Output the [x, y] coordinate of the center of the cell containing the given text.  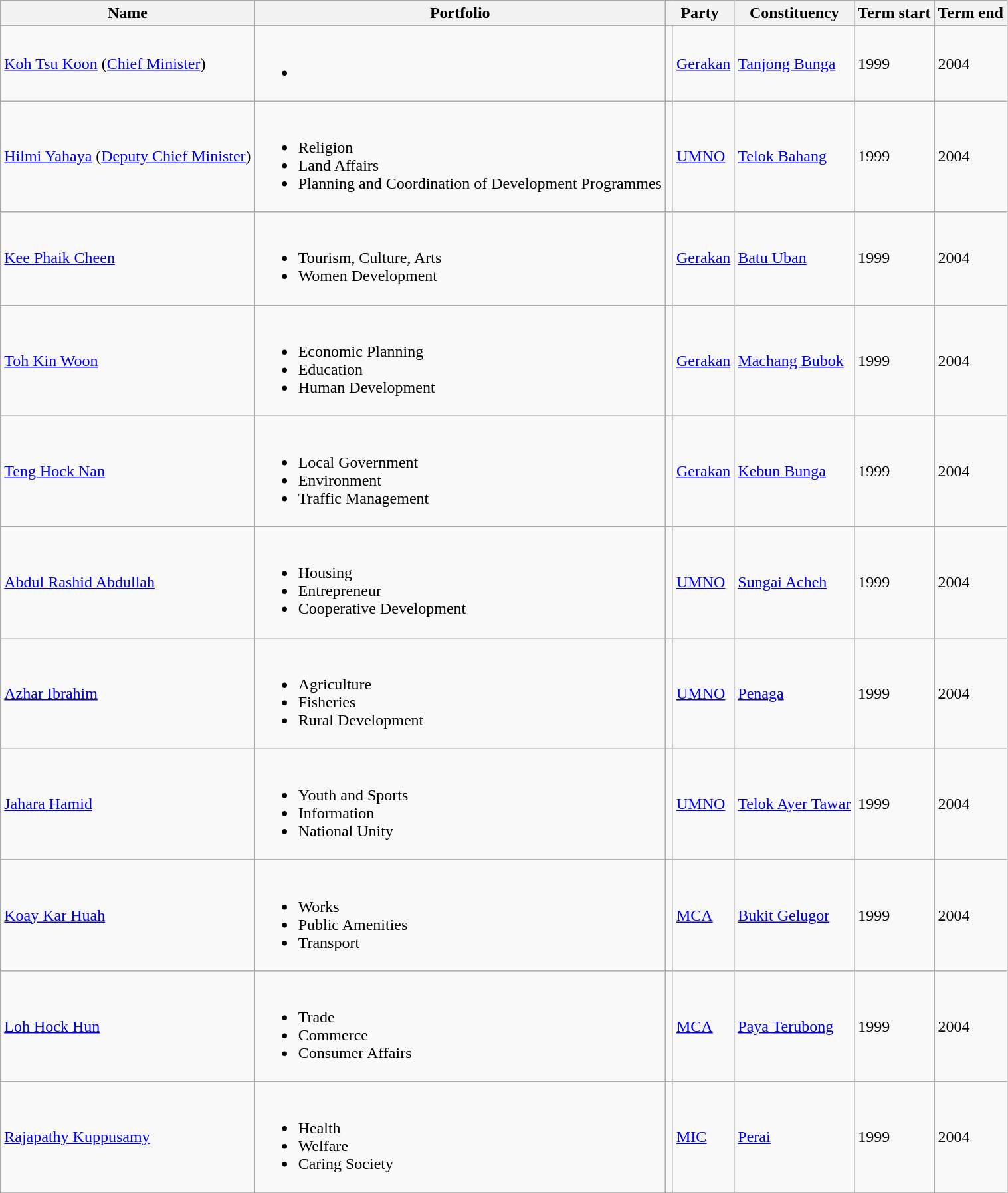
Constituency [795, 13]
WorksPublic AmenitiesTransport [460, 915]
Rajapathy Kuppusamy [128, 1137]
Abdul Rashid Abdullah [128, 582]
Term start [894, 13]
Kee Phaik Cheen [128, 258]
Bukit Gelugor [795, 915]
Penaga [795, 693]
Perai [795, 1137]
ReligionLand AffairsPlanning and Coordination of Development Programmes [460, 157]
Loh Hock Hun [128, 1026]
Name [128, 13]
Term end [971, 13]
Machang Bubok [795, 360]
Tanjong Bunga [795, 64]
Telok Ayer Tawar [795, 804]
Toh Kin Woon [128, 360]
Koay Kar Huah [128, 915]
Party [699, 13]
Teng Hock Nan [128, 472]
Local GovernmentEnvironmentTraffic Management [460, 472]
HousingEntrepreneurCooperative Development [460, 582]
Koh Tsu Koon (Chief Minister) [128, 64]
Economic PlanningEducationHuman Development [460, 360]
Jahara Hamid [128, 804]
Portfolio [460, 13]
Tourism, Culture, ArtsWomen Development [460, 258]
Youth and SportsInformationNational Unity [460, 804]
Kebun Bunga [795, 472]
Paya Terubong [795, 1026]
Sungai Acheh [795, 582]
Batu Uban [795, 258]
MIC [703, 1137]
AgricultureFisheriesRural Development [460, 693]
Telok Bahang [795, 157]
Azhar Ibrahim [128, 693]
HealthWelfareCaring Society [460, 1137]
TradeCommerceConsumer Affairs [460, 1026]
Hilmi Yahaya (Deputy Chief Minister) [128, 157]
